Provide the [X, Y] coordinate of the cell's center where the given text is located.  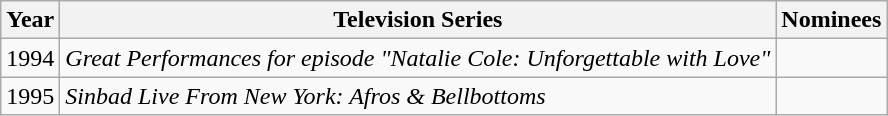
Television Series [418, 20]
Nominees [832, 20]
Year [30, 20]
1994 [30, 58]
Great Performances for episode "Natalie Cole: Unforgettable with Love" [418, 58]
Sinbad Live From New York: Afros & Bellbottoms [418, 96]
1995 [30, 96]
